Output the [x, y] coordinate of the center of the cell containing the given text.  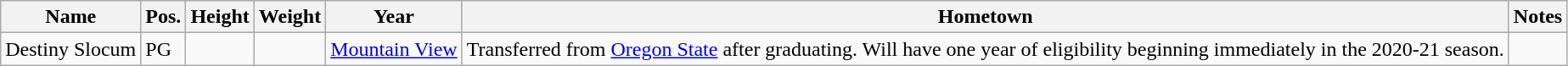
Transferred from Oregon State after graduating. Will have one year of eligibility beginning immediately in the 2020-21 season. [985, 49]
Destiny Slocum [71, 49]
Hometown [985, 17]
Height [220, 17]
Mountain View [394, 49]
Year [394, 17]
Notes [1537, 17]
PG [163, 49]
Pos. [163, 17]
Name [71, 17]
Weight [289, 17]
